Return the [X, Y] coordinate for the center point of the cell that contains the specified text.  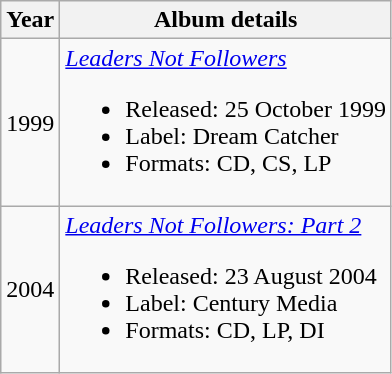
2004 [30, 290]
1999 [30, 122]
Leaders Not Followers: Part 2Released: 23 August 2004Label: Century MediaFormats: CD, LP, DI [226, 290]
Album details [226, 20]
Leaders Not FollowersReleased: 25 October 1999Label: Dream CatcherFormats: CD, CS, LP [226, 122]
Year [30, 20]
